From the cell containing the given text, extract its center point as (X, Y) coordinate. 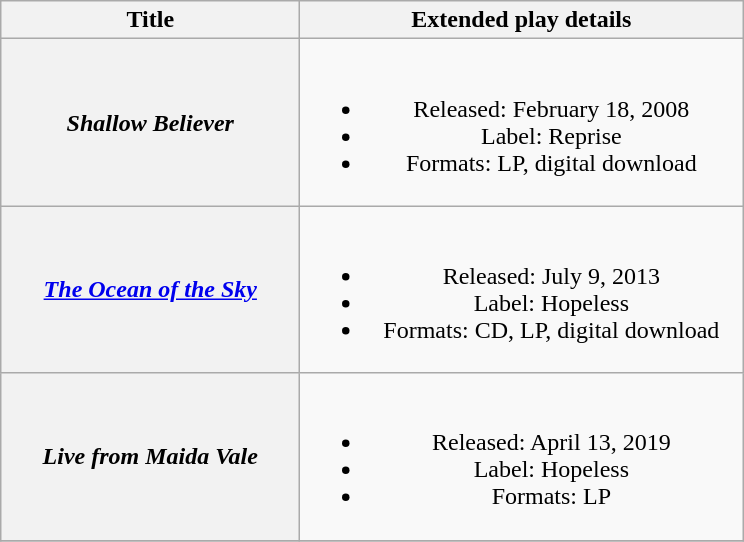
Shallow Believer (150, 122)
Released: April 13, 2019Label: HopelessFormats: LP (522, 456)
The Ocean of the Sky (150, 290)
Released: July 9, 2013 Label: HopelessFormats: CD, LP, digital download (522, 290)
Title (150, 20)
Released: February 18, 2008 Label: RepriseFormats: LP, digital download (522, 122)
Extended play details (522, 20)
Live from Maida Vale (150, 456)
